Find where the given text appears and provide that cell's center as [x, y] coordinate. 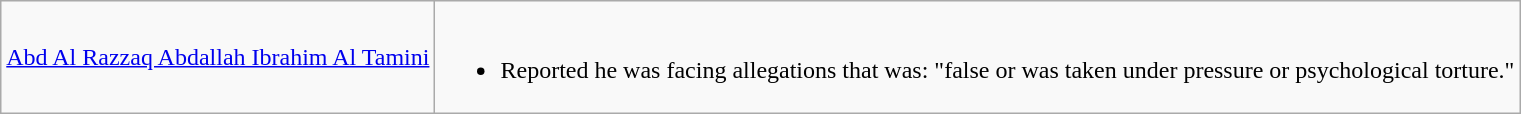
Reported he was facing allegations that was: "false or was taken under pressure or psychological torture." [978, 58]
Abd Al Razzaq Abdallah Ibrahim Al Tamini [218, 58]
